Output the [x, y] coordinate of the center of the cell containing the given text.  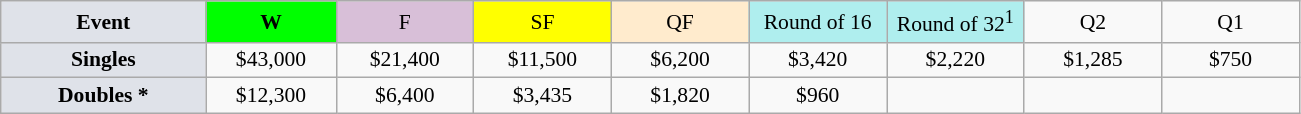
Q1 [1231, 22]
Singles [104, 60]
$12,300 [271, 96]
Q2 [1093, 22]
Event [104, 22]
$750 [1231, 60]
Round of 321 [955, 22]
$3,420 [818, 60]
$1,285 [1093, 60]
$6,400 [405, 96]
$11,500 [543, 60]
Round of 16 [818, 22]
$1,820 [680, 96]
W [271, 22]
$960 [818, 96]
F [405, 22]
$21,400 [405, 60]
Doubles * [104, 96]
$6,200 [680, 60]
$43,000 [271, 60]
$3,435 [543, 96]
QF [680, 22]
SF [543, 22]
$2,220 [955, 60]
